Scan for the cell matching the given text and deliver its [X, Y] coordinate at center. 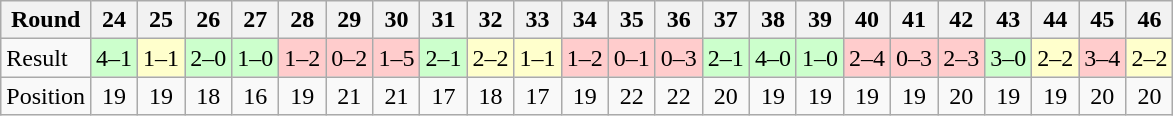
24 [114, 20]
2–3 [962, 58]
38 [772, 20]
33 [538, 20]
37 [726, 20]
28 [302, 20]
36 [678, 20]
32 [490, 20]
34 [584, 20]
Position [46, 96]
Round [46, 20]
41 [914, 20]
42 [962, 20]
31 [444, 20]
39 [820, 20]
1–5 [396, 58]
43 [1008, 20]
40 [868, 20]
4–0 [772, 58]
45 [1102, 20]
46 [1150, 20]
2–0 [208, 58]
4–1 [114, 58]
3–0 [1008, 58]
35 [632, 20]
26 [208, 20]
27 [256, 20]
16 [256, 96]
44 [1056, 20]
25 [162, 20]
Result [46, 58]
3–4 [1102, 58]
0–2 [350, 58]
0–1 [632, 58]
29 [350, 20]
30 [396, 20]
2–4 [868, 58]
